Scan for the cell matching the given text and deliver its (X, Y) coordinate at center. 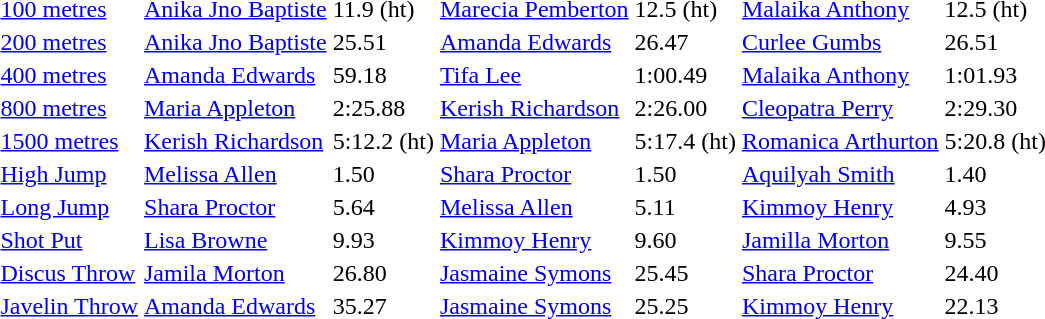
25.45 (685, 273)
Curlee Gumbs (840, 42)
Cleopatra Perry (840, 108)
5:12.2 (ht) (383, 141)
Jamilla Morton (840, 240)
26.80 (383, 273)
Lisa Browne (236, 240)
26.47 (685, 42)
2:25.88 (383, 108)
59.18 (383, 75)
5.11 (685, 207)
5:17.4 (ht) (685, 141)
Tifa Lee (534, 75)
Jamila Morton (236, 273)
Aquilyah Smith (840, 174)
Malaika Anthony (840, 75)
2:26.00 (685, 108)
5.64 (383, 207)
9.60 (685, 240)
9.93 (383, 240)
1:00.49 (685, 75)
25.51 (383, 42)
Romanica Arthurton (840, 141)
Anika Jno Baptiste (236, 42)
Jasmaine Symons (534, 273)
